From the cell containing the given text, extract its center point as (x, y) coordinate. 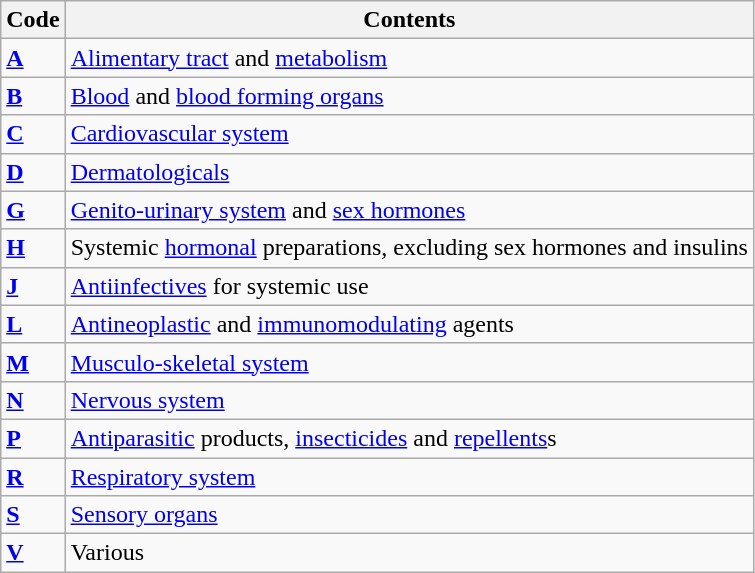
Sensory organs (409, 515)
P (33, 438)
Cardiovascular system (409, 134)
Nervous system (409, 400)
C (33, 134)
L (33, 324)
V (33, 553)
Various (409, 553)
N (33, 400)
Systemic hormonal preparations, excluding sex hormones and insulins (409, 248)
Dermatologicals (409, 172)
M (33, 362)
G (33, 210)
Antiinfectives for systemic use (409, 286)
R (33, 477)
Antiparasitic products, insecticides and repellentss (409, 438)
Antineoplastic and immunomodulating agents (409, 324)
H (33, 248)
S (33, 515)
Blood and blood forming organs (409, 96)
Genito-urinary system and sex hormones (409, 210)
Respiratory system (409, 477)
B (33, 96)
Code (33, 20)
J (33, 286)
D (33, 172)
A (33, 58)
Contents (409, 20)
Musculo-skeletal system (409, 362)
Alimentary tract and metabolism (409, 58)
